Locate the cell with the specified text and output its (x, y) center coordinate. 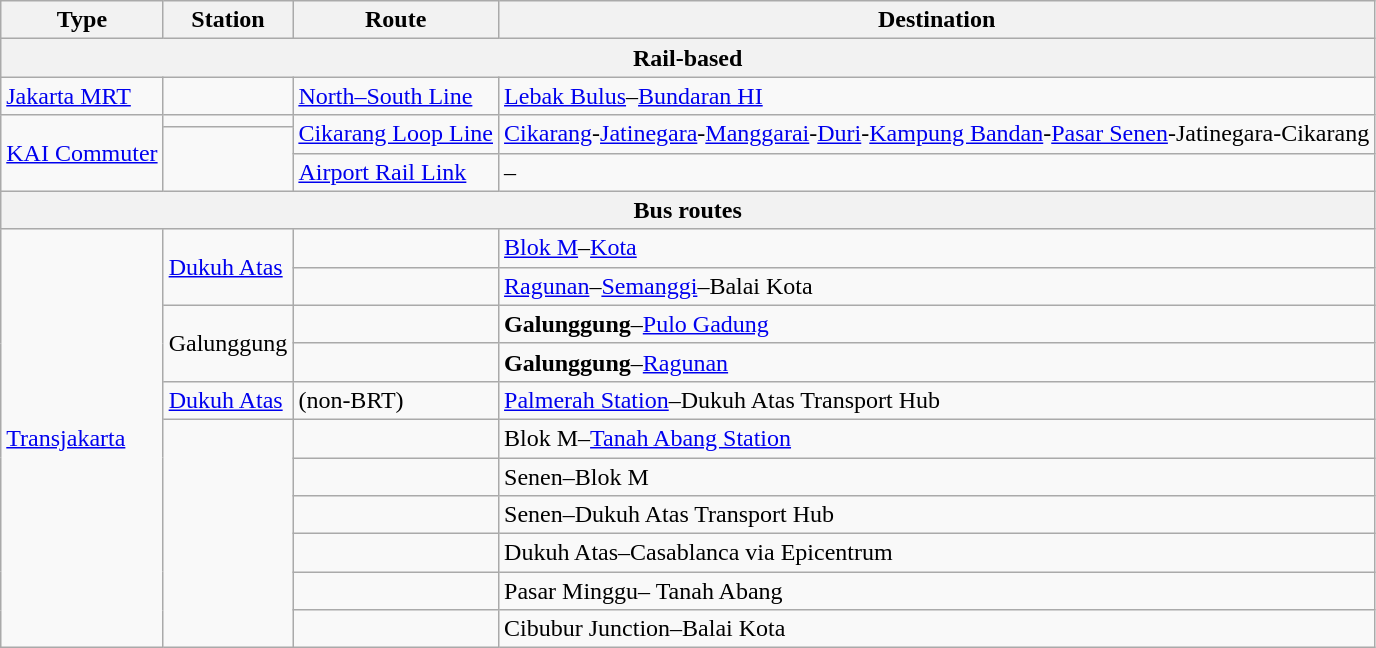
Blok M–Kota (937, 248)
Cikarang-Jatinegara-Manggarai-Duri-Kampung Bandan-Pasar Senen-Jatinegara-Cikarang (937, 134)
Jakarta MRT (82, 96)
Destination (937, 20)
Galunggung (228, 343)
(non-BRT) (396, 400)
Ragunan–Semanggi–Balai Kota (937, 286)
KAI Commuter (82, 153)
Senen–Dukuh Atas Transport Hub (937, 515)
Route (396, 20)
Station (228, 20)
– (937, 172)
Dukuh Atas–Casablanca via Epicentrum (937, 553)
Transjakarta (82, 438)
Blok M–Tanah Abang Station (937, 438)
Lebak Bulus–Bundaran HI (937, 96)
Type (82, 20)
Cibubur Junction–Balai Kota (937, 629)
Galunggung–Pulo Gadung (937, 324)
Cikarang Loop Line (396, 134)
Senen–Blok M (937, 477)
Palmerah Station–Dukuh Atas Transport Hub (937, 400)
North–South Line (396, 96)
Pasar Minggu– Tanah Abang (937, 591)
Galunggung–Ragunan (937, 362)
Bus routes (688, 210)
Rail-based (688, 58)
Airport Rail Link (396, 172)
